Find where the given text appears and provide that cell's center as [X, Y] coordinate. 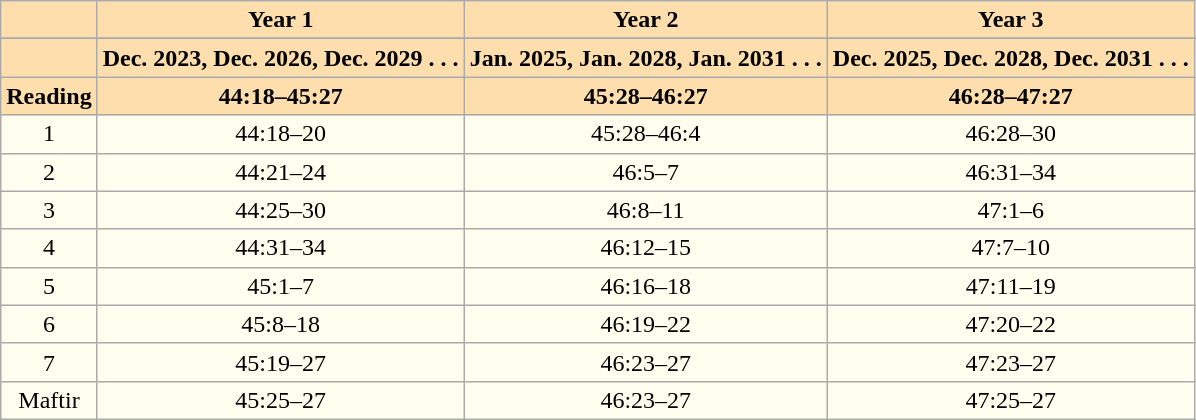
Maftir [49, 400]
46:12–15 [646, 248]
6 [49, 324]
Jan. 2025, Jan. 2028, Jan. 2031 . . . [646, 58]
Year 1 [280, 20]
47:20–22 [1010, 324]
45:25–27 [280, 400]
Reading [49, 96]
44:18–20 [280, 134]
45:19–27 [280, 362]
Year 3 [1010, 20]
Dec. 2025, Dec. 2028, Dec. 2031 . . . [1010, 58]
1 [49, 134]
44:31–34 [280, 248]
5 [49, 286]
45:1–7 [280, 286]
47:7–10 [1010, 248]
46:8–11 [646, 210]
46:16–18 [646, 286]
44:18–45:27 [280, 96]
45:28–46:27 [646, 96]
47:25–27 [1010, 400]
Dec. 2023, Dec. 2026, Dec. 2029 . . . [280, 58]
Year 2 [646, 20]
2 [49, 172]
44:25–30 [280, 210]
46:5–7 [646, 172]
45:8–18 [280, 324]
46:28–47:27 [1010, 96]
46:31–34 [1010, 172]
47:1–6 [1010, 210]
3 [49, 210]
44:21–24 [280, 172]
45:28–46:4 [646, 134]
4 [49, 248]
7 [49, 362]
47:23–27 [1010, 362]
46:28–30 [1010, 134]
47:11–19 [1010, 286]
46:19–22 [646, 324]
